Scan for the cell matching the given text and deliver its (x, y) coordinate at center. 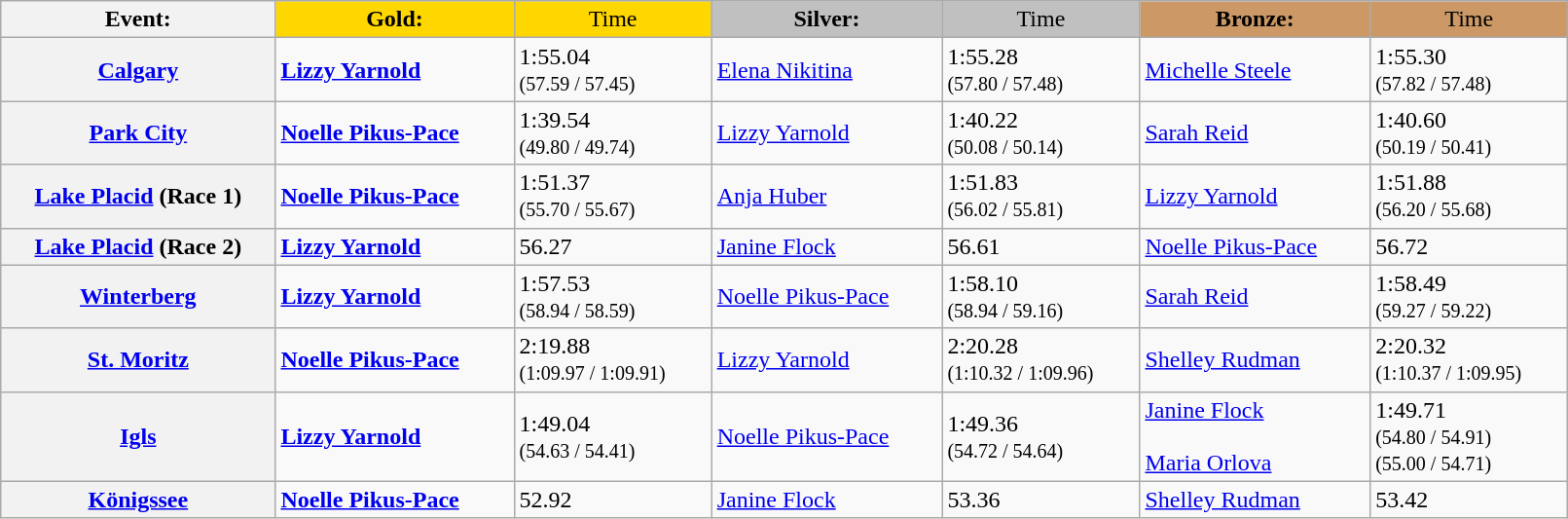
Winterberg (138, 296)
Silver: (827, 19)
1:57.53(58.94 / 58.59) (613, 296)
Lake Placid (Race 1) (138, 197)
1:55.30(57.82 / 57.48) (1470, 70)
1:39.54(49.80 / 49.74) (613, 132)
2:20.28(1:10.32 / 1:09.96) (1041, 360)
Park City (138, 132)
53.42 (1470, 500)
St. Moritz (138, 360)
Gold: (395, 19)
1:51.88(56.20 / 55.68) (1470, 197)
52.92 (613, 500)
Janine Flock Maria Orlova (1256, 436)
1:40.22(50.08 / 50.14) (1041, 132)
1:58.49(59.27 / 59.22) (1470, 296)
2:19.88(1:09.97 / 1:09.91) (613, 360)
Elena Nikitina (827, 70)
1:51.37(55.70 / 55.67) (613, 197)
1:51.83(56.02 / 55.81) (1041, 197)
1:40.60(50.19 / 50.41) (1470, 132)
1:55.28(57.80 / 57.48) (1041, 70)
Lake Placid (Race 2) (138, 246)
53.36 (1041, 500)
1:49.36(54.72 / 54.64) (1041, 436)
Anja Huber (827, 197)
Michelle Steele (1256, 70)
1:49.71(54.80 / 54.91)(55.00 / 54.71) (1470, 436)
56.27 (613, 246)
Calgary (138, 70)
56.72 (1470, 246)
Igls (138, 436)
1:58.10(58.94 / 59.16) (1041, 296)
1:49.04(54.63 / 54.41) (613, 436)
Event: (138, 19)
1:55.04(57.59 / 57.45) (613, 70)
2:20.32(1:10.37 / 1:09.95) (1470, 360)
Bronze: (1256, 19)
Königssee (138, 500)
56.61 (1041, 246)
